For the text-containing cell, return its midpoint in (x, y) coordinate format. 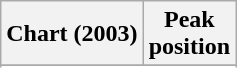
Chart (2003) (72, 34)
Peak position (189, 34)
